Provide the [x, y] coordinate of the cell's center where the given text is located.  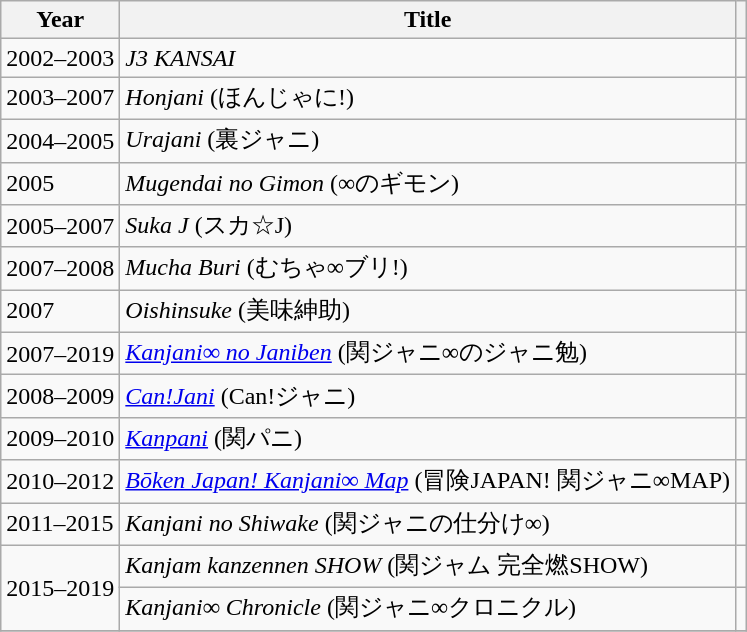
Kanjani∞ Chronicle (関ジャニ∞クロニクル) [428, 610]
Mucha Buri (むちゃ∞ブリ!) [428, 268]
Kanpani (関パニ) [428, 438]
Mugendai no Gimon (∞のギモン) [428, 184]
2010–⁠2012 [60, 482]
Kanjani no Shiwake (関ジャニの仕分け∞) [428, 524]
2004–⁠2005 [60, 140]
J3 KANSAI [428, 58]
2002–⁠2003 [60, 58]
Oishinsuke (美味紳助) [428, 312]
Can!Jani (Can!ジャニ) [428, 396]
Suka J (スカ☆J) [428, 226]
2005 [60, 184]
2007–2019 [60, 354]
Kanjam kanzennen SHOW (関ジャム 完全燃SHOW) [428, 566]
Urajani (裏ジャニ) [428, 140]
Year [60, 20]
Title [428, 20]
2005–⁠2007 [60, 226]
2003–⁠2007 [60, 98]
2008–⁠2009 [60, 396]
2007 [60, 312]
2011–⁠2015 [60, 524]
Honjani (ほんじゃに!) [428, 98]
Bōken Japan! Kanjani∞ Map (冒険JAPAN! 関ジャニ∞MAP) [428, 482]
2007–⁠2008 [60, 268]
Kanjani∞ no Janiben (関ジャニ∞のジャニ勉) [428, 354]
2015–⁠2019 [60, 588]
2009–⁠2010 [60, 438]
